Find where the given text appears and provide that cell's center as (X, Y) coordinate. 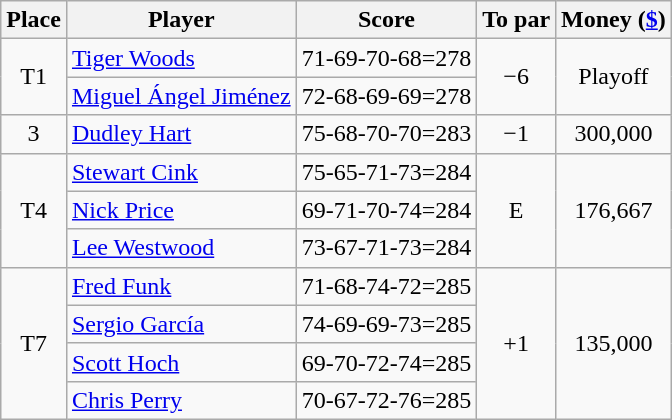
To par (516, 20)
71-69-70-68=278 (386, 58)
Player (181, 20)
Nick Price (181, 210)
−1 (516, 134)
135,000 (614, 343)
Miguel Ángel Jiménez (181, 96)
71-68-74-72=285 (386, 286)
74-69-69-73=285 (386, 324)
176,667 (614, 210)
75-65-71-73=284 (386, 172)
Tiger Woods (181, 58)
Score (386, 20)
T1 (34, 77)
Scott Hoch (181, 362)
69-70-72-74=285 (386, 362)
+1 (516, 343)
69-71-70-74=284 (386, 210)
Fred Funk (181, 286)
73-67-71-73=284 (386, 248)
Playoff (614, 77)
70-67-72-76=285 (386, 400)
Place (34, 20)
75-68-70-70=283 (386, 134)
T4 (34, 210)
Sergio García (181, 324)
3 (34, 134)
Stewart Cink (181, 172)
Chris Perry (181, 400)
T7 (34, 343)
Lee Westwood (181, 248)
72-68-69-69=278 (386, 96)
300,000 (614, 134)
Dudley Hart (181, 134)
Money ($) (614, 20)
−6 (516, 77)
E (516, 210)
